For the text-containing cell, return its midpoint in (x, y) coordinate format. 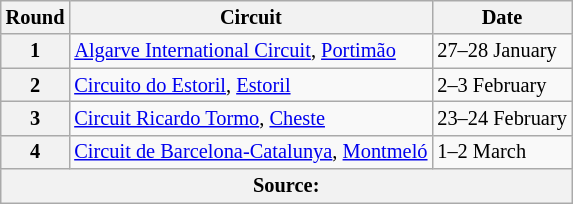
Circuit Ricardo Tormo, Cheste (250, 118)
1 (36, 51)
Circuit de Barcelona-Catalunya, Montmeló (250, 152)
Circuito do Estoril, Estoril (250, 85)
2 (36, 85)
Circuit (250, 17)
Source: (286, 186)
Date (502, 17)
1–2 March (502, 152)
23–24 February (502, 118)
27–28 January (502, 51)
Algarve International Circuit, Portimão (250, 51)
2–3 February (502, 85)
3 (36, 118)
Round (36, 17)
4 (36, 152)
